Output the (X, Y) coordinate of the center of the cell containing the given text.  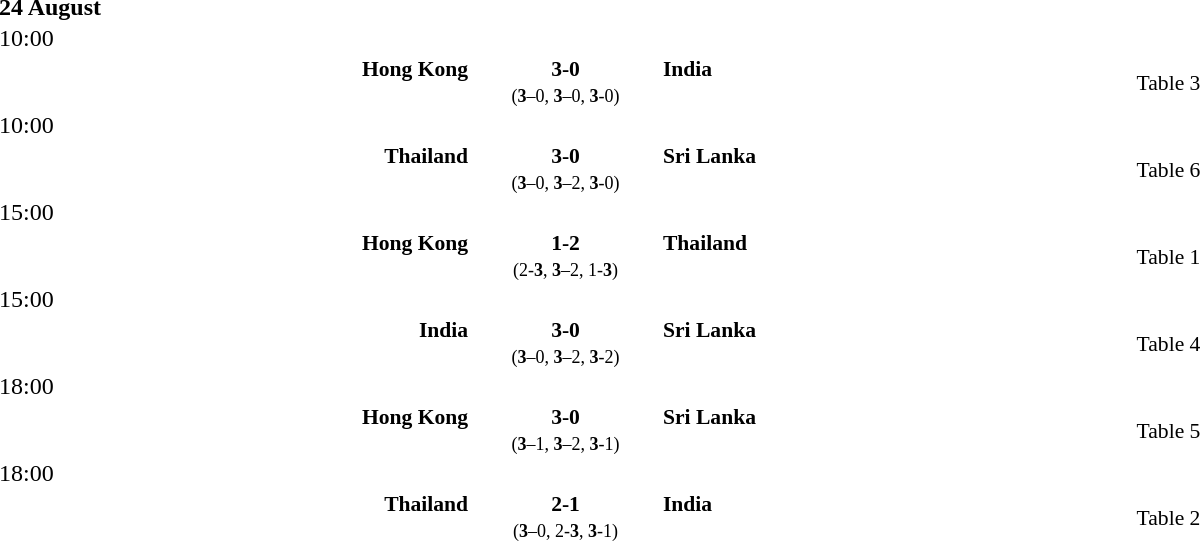
3-0 (3–0, 3–2, 3-2) (566, 343)
India (897, 82)
3-0 (3–1, 3–2, 3-1) (566, 430)
3-0 (3–0, 3–0, 3-0) (566, 82)
3-0 (3–0, 3–2, 3-0) (566, 169)
Thailand (897, 256)
1-2 (2-3, 3–2, 1-3) (566, 256)
